Return the [x, y] coordinate for the center point of the cell that contains the specified text.  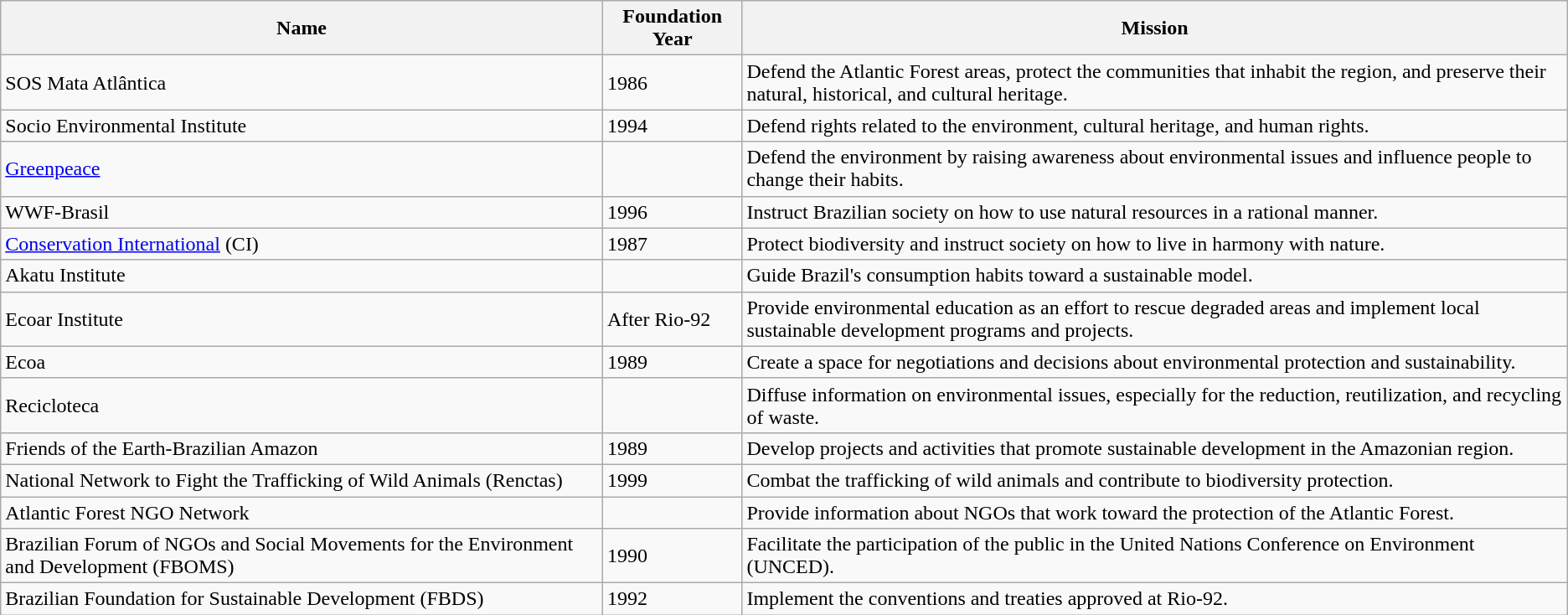
Create a space for negotiations and decisions about environmental protection and sustainability. [1154, 362]
SOS Mata Atlântica [302, 82]
Friends of the Earth-Brazilian Amazon [302, 448]
Provide information about NGOs that work toward the protection of the Atlantic Forest. [1154, 512]
Defend the environment by raising awareness about environmental issues and influence people to change their habits. [1154, 169]
1994 [672, 126]
Recicloteca [302, 406]
Facilitate the participation of the public in the United Nations Conference on Environment (UNCED). [1154, 556]
Develop projects and activities that promote sustainable development in the Amazonian region. [1154, 448]
National Network to Fight the Trafficking of Wild Animals (Renctas) [302, 480]
Implement the conventions and treaties approved at Rio-92. [1154, 599]
1986 [672, 82]
1996 [672, 212]
Name [302, 28]
Defend rights related to the environment, cultural heritage, and human rights. [1154, 126]
Instruct Brazilian society on how to use natural resources in a rational manner. [1154, 212]
Brazilian Forum of NGOs and Social Movements for the Environment and Development (FBOMS) [302, 556]
Combat the trafficking of wild animals and contribute to biodiversity protection. [1154, 480]
Guide Brazil's consumption habits toward a sustainable model. [1154, 276]
Ecoa [302, 362]
Conservation International (CI) [302, 244]
Mission [1154, 28]
WWF-Brasil [302, 212]
Brazilian Foundation for Sustainable Development (FBDS) [302, 599]
Socio Environmental Institute [302, 126]
Ecoar Institute [302, 318]
Foundation Year [672, 28]
Diffuse information on environmental issues, especially for the reduction, reutilization, and recycling of waste. [1154, 406]
Greenpeace [302, 169]
Protect biodiversity and instruct society on how to live in harmony with nature. [1154, 244]
Defend the Atlantic Forest areas, protect the communities that inhabit the region, and preserve their natural, historical, and cultural heritage. [1154, 82]
1987 [672, 244]
After Rio-92 [672, 318]
Provide environmental education as an effort to rescue degraded areas and implement local sustainable development programs and projects. [1154, 318]
Akatu Institute [302, 276]
1990 [672, 556]
Atlantic Forest NGO Network [302, 512]
1999 [672, 480]
1992 [672, 599]
